Determine the [X, Y] coordinate at the center of the cell enclosing the given text.  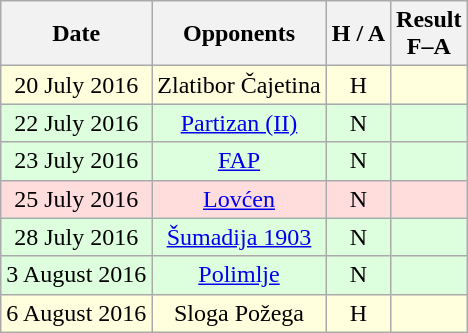
ResultF–A [429, 34]
Zlatibor Čajetina [239, 85]
Sloga Požega [239, 313]
6 August 2016 [76, 313]
Partizan (II) [239, 123]
23 July 2016 [76, 161]
H / A [358, 34]
Lovćen [239, 199]
3 August 2016 [76, 275]
20 July 2016 [76, 85]
25 July 2016 [76, 199]
Date [76, 34]
28 July 2016 [76, 237]
22 July 2016 [76, 123]
Polimlje [239, 275]
Opponents [239, 34]
FAP [239, 161]
Šumadija 1903 [239, 237]
